Detect which cell encompasses the target text, then output its [x, y] center coordinate. 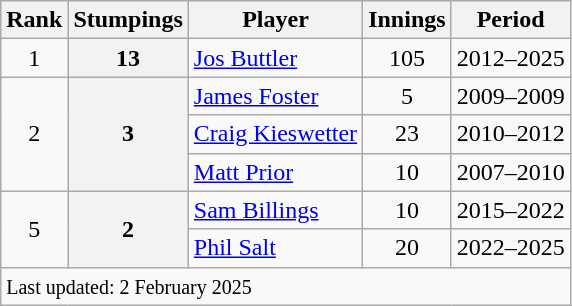
1 [34, 58]
Player [275, 20]
Matt Prior [275, 172]
2015–2022 [510, 210]
Innings [407, 20]
2012–2025 [510, 58]
Last updated: 2 February 2025 [286, 286]
2022–2025 [510, 248]
Stumpings [128, 20]
Craig Kieswetter [275, 134]
23 [407, 134]
Sam Billings [275, 210]
105 [407, 58]
Jos Buttler [275, 58]
James Foster [275, 96]
Period [510, 20]
13 [128, 58]
Phil Salt [275, 248]
Rank [34, 20]
2007–2010 [510, 172]
2009–2009 [510, 96]
3 [128, 134]
20 [407, 248]
2010–2012 [510, 134]
